Output the [x, y] coordinate of the center of the cell containing the given text.  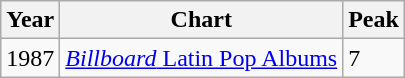
Peak [374, 20]
Chart [202, 20]
Billboard Latin Pop Albums [202, 58]
Year [30, 20]
1987 [30, 58]
7 [374, 58]
